Provide the (X, Y) coordinate of the cell's center where the given text is located.  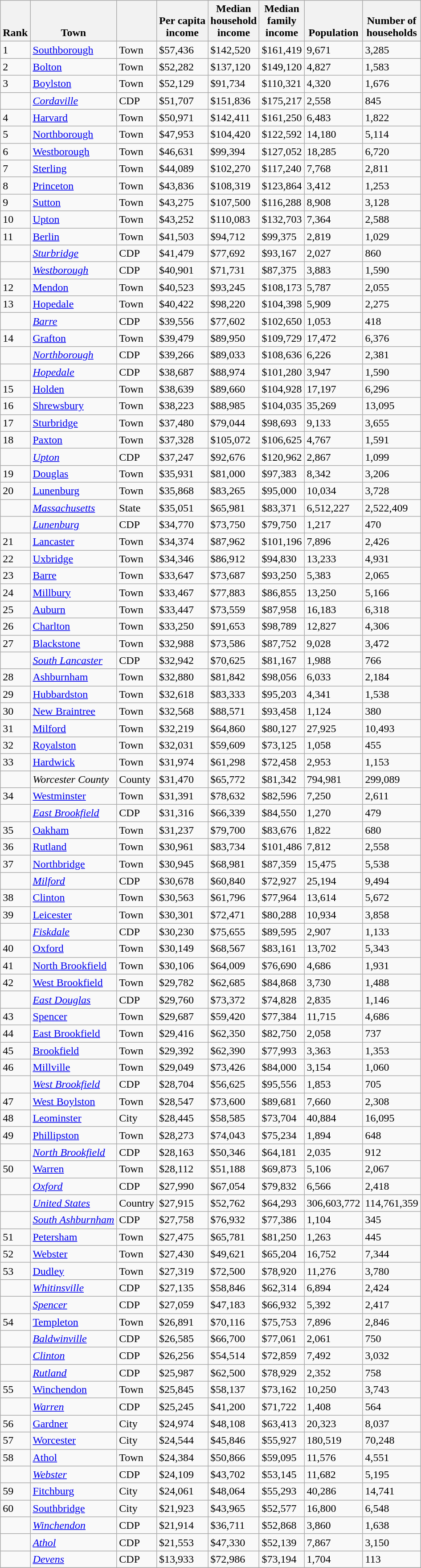
10,250 (333, 1390)
$93,250 (282, 576)
$32,031 (183, 745)
6,318 (392, 610)
$86,912 (233, 559)
$79,750 (282, 525)
3,860 (333, 1525)
7,660 (333, 1101)
6,376 (392, 338)
16,095 (392, 1118)
$161,419 (282, 50)
11 (15, 237)
28 (15, 677)
$104,928 (282, 389)
$47,953 (183, 135)
13,095 (392, 406)
$29,687 (183, 1016)
32 (15, 745)
$87,752 (282, 643)
$78,920 (282, 1271)
$58,137 (233, 1390)
$50,346 (233, 1152)
$30,230 (183, 932)
$38,639 (183, 389)
$77,386 (282, 1220)
29 (15, 694)
11,576 (333, 1457)
9,494 (392, 881)
794,981 (333, 779)
$102,650 (282, 321)
$142,520 (233, 50)
3,780 (392, 1271)
$97,383 (282, 474)
$110,321 (282, 84)
$77,061 (282, 1339)
2,424 (392, 1288)
State (137, 508)
$107,500 (233, 202)
$44,089 (183, 168)
$72,458 (282, 762)
2,275 (392, 304)
$99,394 (233, 151)
1,353 (392, 1050)
$83,676 (282, 830)
$88,985 (233, 406)
$26,891 (183, 1322)
11,682 (333, 1474)
Templeton (74, 1322)
$77,993 (282, 1050)
1,153 (392, 762)
1,591 (392, 440)
5,909 (333, 304)
7,364 (333, 219)
Population (333, 21)
Princeton (74, 185)
5 (15, 135)
South Lancaster (74, 660)
4 (15, 118)
$77,883 (233, 593)
$73,600 (233, 1101)
$51,188 (233, 1169)
470 (392, 525)
$31,470 (183, 779)
2,522,409 (392, 508)
8,037 (392, 1424)
$28,112 (183, 1169)
3,883 (333, 270)
$45,846 (233, 1441)
$93,245 (233, 287)
$72,500 (233, 1271)
$59,609 (233, 745)
$49,621 (233, 1254)
$81,167 (282, 660)
$54,514 (233, 1356)
1,217 (333, 525)
$35,051 (183, 508)
13,250 (333, 593)
10,493 (392, 728)
6 (15, 151)
2,418 (392, 1186)
1,583 (392, 67)
Massachusetts (74, 508)
$123,864 (282, 185)
445 (392, 1237)
6,720 (392, 151)
3,412 (333, 185)
West Boylston (74, 1101)
8,342 (333, 474)
$25,987 (183, 1373)
$43,252 (183, 219)
758 (392, 1373)
2,835 (333, 999)
Uxbridge (74, 559)
$62,500 (233, 1373)
26 (15, 626)
1,058 (333, 745)
Whitinsville (74, 1288)
$73,162 (282, 1390)
Oakham (74, 830)
$52,139 (282, 1542)
5,383 (333, 576)
$78,632 (233, 796)
Northbridge (74, 864)
14,741 (392, 1491)
$101,486 (282, 847)
1,104 (333, 1220)
$29,760 (183, 999)
$93,167 (282, 254)
$60,840 (233, 881)
$65,981 (233, 508)
Rank (15, 21)
$70,625 (233, 660)
Harvard (74, 118)
$41,479 (183, 254)
70,248 (392, 1441)
6,296 (392, 389)
County (137, 779)
$32,618 (183, 694)
4,767 (333, 440)
59 (15, 1491)
1,853 (333, 1085)
680 (392, 830)
40,884 (333, 1118)
3,655 (392, 423)
Boylston (74, 84)
1,408 (333, 1407)
$92,676 (233, 457)
845 (392, 101)
New Braintree (74, 711)
$84,868 (282, 983)
58 (15, 1457)
$43,702 (233, 1474)
57 (15, 1441)
$30,945 (183, 864)
21 (15, 542)
$87,359 (282, 864)
1,894 (333, 1135)
7,492 (333, 1356)
3,285 (392, 50)
$80,127 (282, 728)
5,392 (333, 1305)
$175,217 (282, 101)
4,320 (333, 84)
1 (15, 50)
$47,330 (233, 1542)
$82,596 (282, 796)
Bolton (74, 67)
$58,585 (233, 1118)
$98,056 (282, 677)
$81,000 (233, 474)
$95,000 (282, 491)
6,894 (333, 1288)
418 (392, 321)
1,538 (392, 694)
$89,660 (233, 389)
$149,120 (282, 67)
$66,932 (282, 1305)
2,065 (392, 576)
$32,988 (183, 643)
$69,873 (282, 1169)
$55,927 (282, 1441)
$32,942 (183, 660)
2,588 (392, 219)
2,381 (392, 355)
$41,200 (233, 1407)
Brookfield (74, 1050)
$89,950 (233, 338)
$28,445 (183, 1118)
$34,374 (183, 542)
$64,293 (282, 1203)
$74,828 (282, 999)
9 (15, 202)
6,512,227 (333, 508)
$33,250 (183, 626)
7,867 (333, 1542)
$95,203 (282, 694)
$98,693 (282, 423)
$27,059 (183, 1305)
$21,553 (183, 1542)
$32,880 (183, 677)
$84,000 (282, 1068)
Sutton (74, 202)
$26,256 (183, 1356)
3,730 (333, 983)
$52,577 (282, 1508)
2,027 (333, 254)
Fiskdale (74, 932)
$71,731 (233, 270)
6,226 (333, 355)
2,846 (392, 1322)
$32,568 (183, 711)
648 (392, 1135)
$58,846 (233, 1288)
44 (15, 1033)
Southbridge (74, 1508)
17 (15, 423)
$137,120 (233, 67)
$79,700 (233, 830)
27,925 (333, 728)
13,614 (333, 898)
43 (15, 1016)
$83,734 (233, 847)
Westminster (74, 796)
$30,301 (183, 915)
$63,413 (282, 1424)
5,195 (392, 1474)
4,306 (392, 626)
$26,585 (183, 1339)
Royalston (74, 745)
2 (15, 67)
39 (15, 915)
$29,392 (183, 1050)
$81,250 (282, 1237)
$29,782 (183, 983)
25,194 (333, 881)
$73,125 (282, 745)
$62,314 (282, 1288)
$151,836 (233, 101)
$37,328 (183, 440)
$89,033 (233, 355)
5,538 (392, 864)
$29,049 (183, 1068)
$31,974 (183, 762)
5,114 (392, 135)
$24,061 (183, 1491)
Leicester (74, 915)
$65,204 (282, 1254)
30 (15, 711)
$28,704 (183, 1085)
5,343 (392, 949)
Grafton (74, 338)
$79,832 (282, 1186)
$28,273 (183, 1135)
1,704 (333, 1559)
$55,293 (282, 1491)
3,154 (333, 1068)
$27,135 (183, 1288)
$28,163 (183, 1152)
3,743 (392, 1390)
$57,436 (183, 50)
$59,420 (233, 1016)
35,269 (333, 406)
Worcester (74, 1441)
$25,245 (183, 1407)
9,028 (333, 643)
$65,781 (233, 1237)
6,566 (333, 1186)
$40,901 (183, 270)
766 (392, 660)
$31,316 (183, 813)
$27,319 (183, 1271)
$27,475 (183, 1237)
$33,647 (183, 576)
11,276 (333, 1271)
3,363 (333, 1050)
$104,035 (282, 406)
Blackstone (74, 643)
$34,770 (183, 525)
$132,703 (282, 219)
$40,422 (183, 304)
$79,044 (233, 423)
Ashburnham (74, 677)
East Douglas (74, 999)
1,931 (392, 966)
10,934 (333, 915)
$27,430 (183, 1254)
$62,685 (233, 983)
Medianfamilyincome (282, 21)
Medianhouseholdincome (233, 21)
750 (392, 1339)
$70,116 (233, 1322)
5,787 (333, 287)
380 (392, 711)
$89,595 (282, 932)
$64,181 (282, 1152)
4,931 (392, 559)
$33,467 (183, 593)
$87,958 (282, 610)
2,819 (333, 237)
2,035 (333, 1152)
$98,220 (233, 304)
$36,711 (233, 1525)
1,488 (392, 983)
7,344 (392, 1254)
$68,567 (233, 949)
5,672 (392, 898)
45 (15, 1050)
12 (15, 287)
$56,625 (233, 1085)
60 (15, 1508)
$64,009 (233, 966)
South Ashburnham (74, 1220)
Paxton (74, 440)
3,858 (392, 915)
Number ofhouseholds (392, 21)
2,061 (333, 1339)
$52,762 (233, 1203)
50 (15, 1169)
$83,371 (282, 508)
3,947 (333, 372)
$27,915 (183, 1203)
9,133 (333, 423)
20 (15, 491)
$35,931 (183, 474)
2,067 (392, 1169)
Douglas (74, 474)
$21,923 (183, 1508)
564 (392, 1407)
8 (15, 185)
13,233 (333, 559)
$87,375 (282, 270)
16,183 (333, 610)
$38,687 (183, 372)
2,867 (333, 457)
1,053 (333, 321)
7,768 (333, 168)
3,032 (392, 1356)
$53,145 (282, 1474)
$30,961 (183, 847)
1,060 (392, 1068)
299,089 (392, 779)
Worcester County (74, 779)
Berlin (74, 237)
Hubbardston (74, 694)
$78,929 (282, 1373)
$99,375 (282, 237)
40 (15, 949)
$21,914 (183, 1525)
$28,547 (183, 1101)
2,611 (392, 796)
705 (392, 1085)
Dudley (74, 1271)
$105,072 (233, 440)
$142,411 (233, 118)
9,671 (333, 50)
$82,750 (282, 1033)
$109,729 (282, 338)
10,034 (333, 491)
Cordaville (74, 101)
55 (15, 1390)
$27,758 (183, 1220)
13 (15, 304)
1,638 (392, 1525)
3,150 (392, 1542)
$59,095 (282, 1457)
$117,240 (282, 168)
306,603,772 (333, 1203)
18 (15, 440)
$66,339 (233, 813)
$110,083 (233, 219)
7,812 (333, 847)
3 (15, 84)
$91,734 (233, 84)
$30,106 (183, 966)
Phillipston (74, 1135)
15 (15, 389)
6,483 (333, 118)
7 (15, 168)
$75,234 (282, 1135)
United States (74, 1203)
$31,237 (183, 830)
1,253 (392, 185)
$75,655 (233, 932)
10 (15, 219)
Hardwick (74, 762)
$52,282 (183, 67)
$77,602 (233, 321)
$72,471 (233, 915)
455 (392, 745)
42 (15, 983)
3,728 (392, 491)
$48,108 (233, 1424)
$73,750 (233, 525)
860 (392, 254)
4,827 (333, 67)
49 (15, 1135)
14,180 (333, 135)
$62,350 (233, 1033)
2,426 (392, 542)
1,029 (392, 237)
$95,556 (282, 1085)
17,472 (333, 338)
$65,772 (233, 779)
479 (392, 813)
5,166 (392, 593)
16 (15, 406)
$116,288 (282, 202)
$122,592 (282, 135)
$24,109 (183, 1474)
$31,391 (183, 796)
$30,149 (183, 949)
13,702 (333, 949)
20,323 (333, 1424)
56 (15, 1424)
53 (15, 1271)
$108,173 (282, 287)
$76,690 (282, 966)
$89,681 (282, 1101)
2,058 (333, 1033)
24 (15, 593)
$32,219 (183, 728)
Shrewsbury (74, 406)
15,475 (333, 864)
$46,631 (183, 151)
1,124 (333, 711)
$102,270 (233, 168)
$81,842 (233, 677)
$80,288 (282, 915)
35 (15, 830)
3,472 (392, 643)
$81,342 (282, 779)
$77,964 (282, 898)
$39,266 (183, 355)
$73,586 (233, 643)
$106,625 (282, 440)
41 (15, 966)
$72,986 (233, 1559)
$120,962 (282, 457)
$25,845 (183, 1390)
$64,860 (233, 728)
$62,390 (233, 1050)
16,752 (333, 1254)
$43,275 (183, 202)
3,206 (392, 474)
$83,161 (282, 949)
11,715 (333, 1016)
345 (392, 1220)
$73,687 (233, 576)
$73,704 (282, 1118)
2,907 (333, 932)
$30,563 (183, 898)
737 (392, 1033)
$86,855 (282, 593)
$50,866 (233, 1457)
$75,753 (282, 1322)
51 (15, 1237)
114,761,359 (392, 1203)
17,197 (333, 389)
Southborough (74, 50)
$101,196 (282, 542)
12,827 (333, 626)
$47,183 (233, 1305)
$37,480 (183, 423)
6,548 (392, 1508)
$61,298 (233, 762)
$91,653 (233, 626)
1,146 (392, 999)
$94,712 (233, 237)
Sterling (74, 168)
$73,194 (282, 1559)
1,988 (333, 660)
2,811 (392, 168)
$43,836 (183, 185)
$93,458 (282, 711)
180,519 (333, 1441)
$67,054 (233, 1186)
$74,043 (233, 1135)
7,250 (333, 796)
33 (15, 762)
$98,789 (282, 626)
$51,707 (183, 101)
Millbury (74, 593)
Leominster (74, 1118)
1,133 (392, 932)
$94,830 (282, 559)
Per capitaincome (183, 21)
8,908 (333, 202)
$52,868 (282, 1525)
46 (15, 1068)
$87,962 (233, 542)
$41,503 (183, 237)
14 (15, 338)
36 (15, 847)
52 (15, 1254)
$66,700 (233, 1339)
$68,981 (233, 864)
$48,064 (233, 1491)
$38,223 (183, 406)
6,033 (333, 677)
$104,398 (282, 304)
$108,319 (233, 185)
Holden (74, 389)
$88,974 (233, 372)
$52,129 (183, 84)
$27,990 (183, 1186)
$73,426 (233, 1068)
27 (15, 643)
$34,346 (183, 559)
23 (15, 576)
$108,636 (282, 355)
2,184 (392, 677)
$61,796 (233, 898)
$43,965 (233, 1508)
47 (15, 1101)
$161,250 (282, 118)
Mendon (74, 287)
$88,571 (233, 711)
$24,974 (183, 1424)
Country (137, 1203)
34 (15, 796)
Baldwinville (74, 1339)
$84,550 (282, 813)
Petersham (74, 1237)
$101,280 (282, 372)
$24,384 (183, 1457)
$35,868 (183, 491)
$37,247 (183, 457)
2,417 (392, 1305)
$77,692 (233, 254)
$76,932 (233, 1220)
$50,971 (183, 118)
$33,447 (183, 610)
48 (15, 1118)
$30,678 (183, 881)
1,099 (392, 457)
Fitchburg (74, 1491)
$127,052 (282, 151)
Millville (74, 1068)
54 (15, 1322)
$39,479 (183, 338)
$29,416 (183, 1033)
$83,333 (233, 694)
16,800 (333, 1508)
1,263 (333, 1237)
$72,927 (282, 881)
40,286 (333, 1491)
3,128 (392, 202)
Auburn (74, 610)
$83,265 (233, 491)
$73,559 (233, 610)
$72,859 (282, 1356)
22 (15, 559)
Devens (74, 1559)
4,551 (392, 1457)
$71,722 (282, 1407)
37 (15, 864)
19 (15, 474)
$104,420 (233, 135)
Charlton (74, 626)
$39,556 (183, 321)
25 (15, 610)
2,352 (333, 1373)
$73,372 (233, 999)
Gardner (74, 1424)
113 (392, 1559)
$13,933 (183, 1559)
1,676 (392, 84)
18,285 (333, 151)
1,270 (333, 813)
31 (15, 728)
$24,544 (183, 1441)
2,055 (392, 287)
4,341 (333, 694)
38 (15, 898)
2,308 (392, 1101)
912 (392, 1152)
2,953 (333, 762)
$77,384 (282, 1016)
5,106 (333, 1169)
$40,523 (183, 287)
Lancaster (74, 542)
